From the cell containing the given text, extract its center point as [X, Y] coordinate. 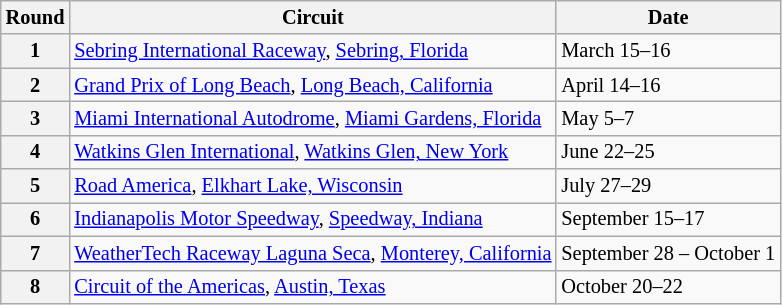
Circuit of the Americas, Austin, Texas [312, 287]
Round [36, 17]
Road America, Elkhart Lake, Wisconsin [312, 186]
6 [36, 219]
Indianapolis Motor Speedway, Speedway, Indiana [312, 219]
October 20–22 [668, 287]
3 [36, 118]
Miami International Autodrome, Miami Gardens, Florida [312, 118]
June 22–25 [668, 152]
May 5–7 [668, 118]
5 [36, 186]
1 [36, 51]
7 [36, 253]
September 15–17 [668, 219]
WeatherTech Raceway Laguna Seca, Monterey, California [312, 253]
Watkins Glen International, Watkins Glen, New York [312, 152]
September 28 – October 1 [668, 253]
July 27–29 [668, 186]
March 15–16 [668, 51]
2 [36, 85]
8 [36, 287]
Date [668, 17]
Sebring International Raceway, Sebring, Florida [312, 51]
Circuit [312, 17]
4 [36, 152]
Grand Prix of Long Beach, Long Beach, California [312, 85]
April 14–16 [668, 85]
